Detect which cell encompasses the target text, then output its [x, y] center coordinate. 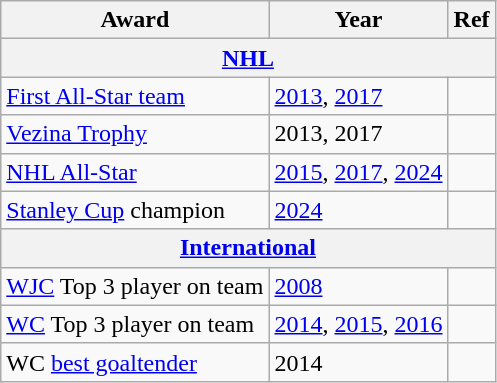
Year [358, 20]
2024 [358, 210]
Vezina Trophy [135, 134]
Award [135, 20]
First All-Star team [135, 96]
2014 [358, 362]
NHL All-Star [135, 172]
2008 [358, 286]
Stanley Cup champion [135, 210]
WJC Top 3 player on team [135, 286]
2014, 2015, 2016 [358, 324]
NHL [248, 58]
2015, 2017, 2024 [358, 172]
Ref [472, 20]
WC Top 3 player on team [135, 324]
WC best goaltender [135, 362]
International [248, 248]
